Scan for the cell matching the given text and deliver its [x, y] coordinate at center. 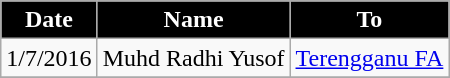
Terengganu FA [370, 58]
Muhd Radhi Yusof [194, 58]
To [370, 20]
Date [49, 20]
1/7/2016 [49, 58]
Name [194, 20]
